Search for the cell housing the specified text and yield its [X, Y] center coordinate. 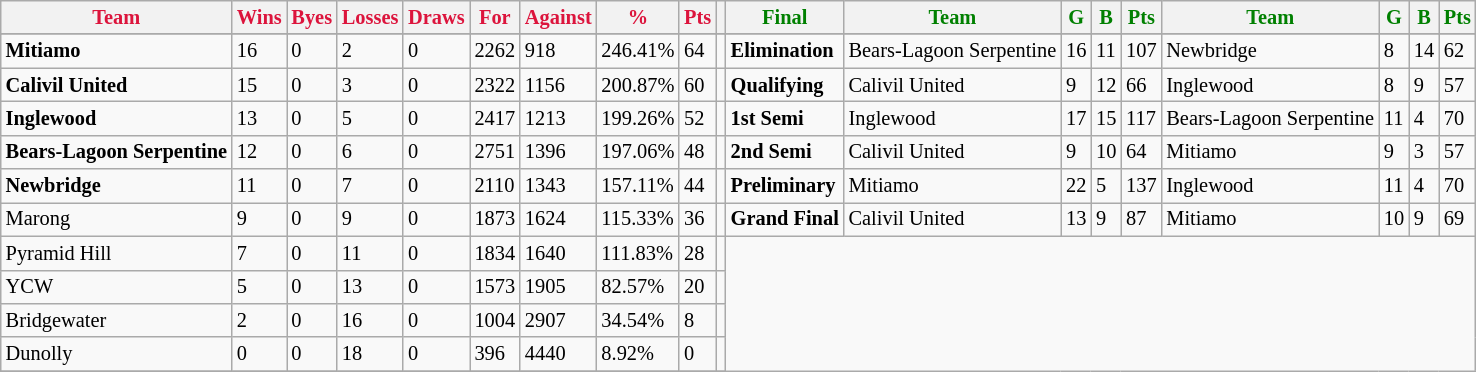
2417 [495, 118]
17 [1076, 118]
28 [698, 253]
20 [698, 287]
1156 [558, 85]
Wins [260, 17]
111.83% [638, 253]
1573 [495, 287]
246.41% [638, 51]
Pyramid Hill [116, 253]
Bridgewater [116, 320]
69 [1458, 219]
14 [1424, 51]
48 [698, 152]
1640 [558, 253]
1004 [495, 320]
34.54% [638, 320]
1343 [558, 186]
8.92% [638, 354]
For [495, 17]
157.11% [638, 186]
Dunolly [116, 354]
918 [558, 51]
62 [1458, 51]
2262 [495, 51]
Elimination [785, 51]
137 [1141, 186]
18 [370, 354]
Draws [436, 17]
82.57% [638, 287]
87 [1141, 219]
115.33% [638, 219]
66 [1141, 85]
6 [370, 152]
22 [1076, 186]
2751 [495, 152]
200.87% [638, 85]
117 [1141, 118]
4440 [558, 354]
44 [698, 186]
60 [698, 85]
36 [698, 219]
197.06% [638, 152]
Against [558, 17]
1873 [495, 219]
52 [698, 118]
2110 [495, 186]
107 [1141, 51]
Preliminary [785, 186]
1624 [558, 219]
% [638, 17]
Qualifying [785, 85]
1396 [558, 152]
2nd Semi [785, 152]
199.26% [638, 118]
Marong [116, 219]
1905 [558, 287]
YCW [116, 287]
1834 [495, 253]
2907 [558, 320]
2322 [495, 85]
1213 [558, 118]
396 [495, 354]
1st Semi [785, 118]
Grand Final [785, 219]
Byes [311, 17]
Final [785, 17]
Losses [370, 17]
